Provide the [x, y] coordinate of the cell's center where the given text is located.  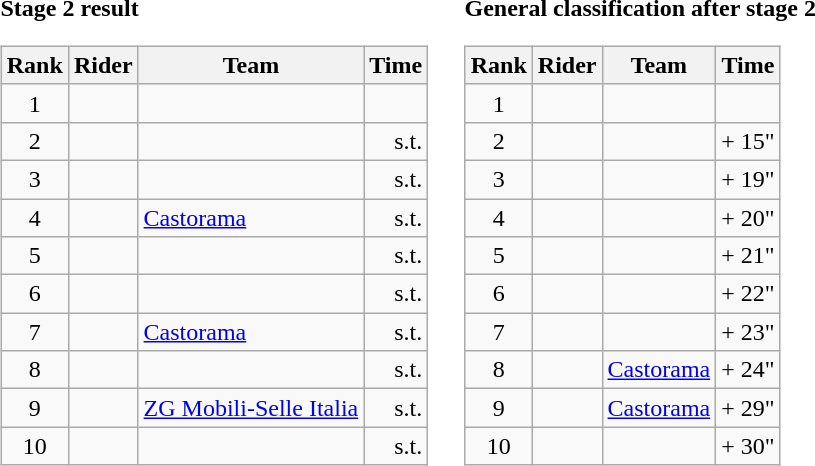
+ 24" [748, 370]
ZG Mobili-Selle Italia [251, 408]
+ 29" [748, 408]
+ 21" [748, 256]
+ 23" [748, 332]
+ 20" [748, 217]
+ 15" [748, 141]
+ 22" [748, 294]
+ 19" [748, 179]
+ 30" [748, 446]
